Find where the given text appears and provide that cell's center as [x, y] coordinate. 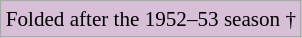
Folded after the 1952–53 season † [151, 18]
